From the cell containing the given text, extract its center point as (x, y) coordinate. 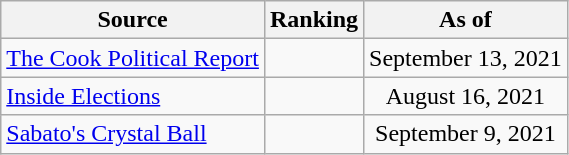
Source (133, 20)
As of (466, 20)
August 16, 2021 (466, 96)
September 9, 2021 (466, 134)
Ranking (314, 20)
The Cook Political Report (133, 58)
September 13, 2021 (466, 58)
Sabato's Crystal Ball (133, 134)
Inside Elections (133, 96)
